Capture the cell that displays the provided text and extract its (x, y) central coordinate. 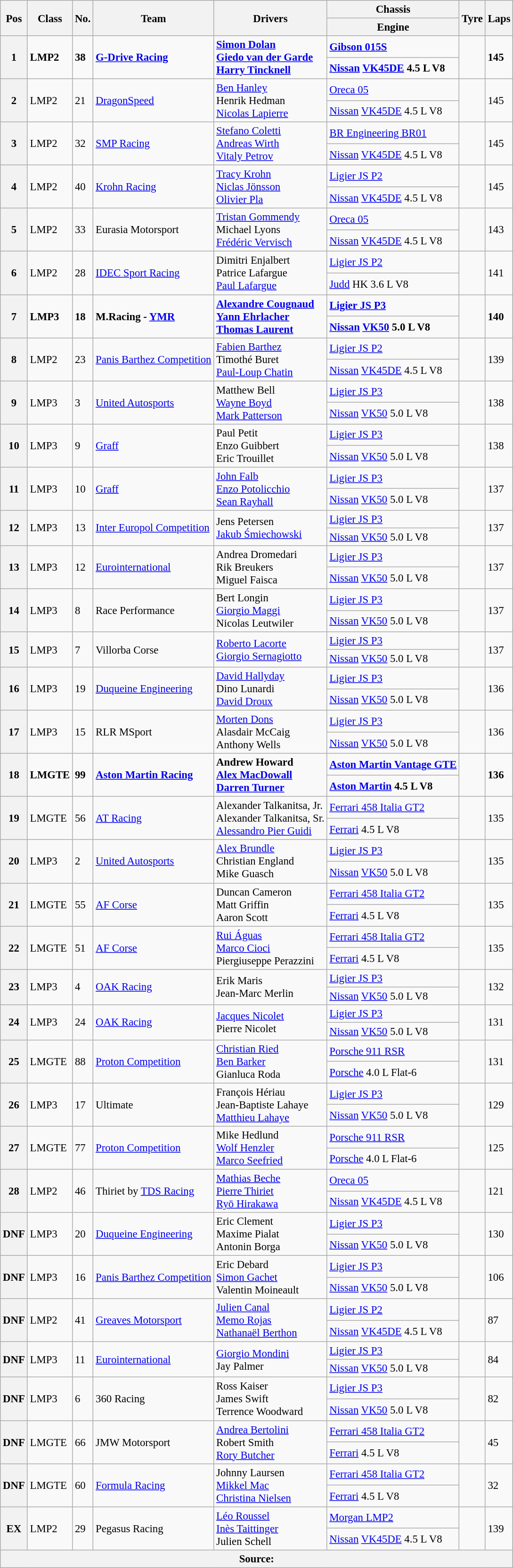
Giorgio Mondini Jay Palmer (270, 1360)
46 (83, 1191)
Morten Dons Alasdair McCaig Anthony Wells (270, 732)
AT Racing (154, 818)
33 (83, 230)
Laps (499, 18)
Tyre (472, 18)
40 (83, 187)
JMW Motorsport (154, 1442)
5 (14, 230)
25 (14, 1062)
Aston Martin Racing (154, 775)
60 (83, 1485)
Johnny Laursen Mikkel Mac Christina Nielsen (270, 1485)
132 (499, 987)
141 (499, 273)
Eurasia Motorsport (154, 230)
Thiriet by TDS Racing (154, 1191)
Race Performance (154, 610)
Andrew Howard Alex MacDowall Darren Turner (270, 775)
Roberto Lacorte Giorgio Sernagiotto (270, 650)
Krohn Racing (154, 187)
Source: (257, 1559)
Morgan LMP2 (393, 1518)
99 (83, 775)
Eric Debard Simon Gachet Valentin Moineault (270, 1277)
129 (499, 1105)
Paul Petit Enzo Guibbert Eric Trouillet (270, 445)
55 (83, 905)
Pos (14, 18)
51 (83, 948)
Eric Clement Maxime Pialat Antonin Borga (270, 1234)
Chassis (393, 9)
143 (499, 230)
RLR MSport (154, 732)
26 (14, 1105)
David Hallyday Dino Lunardi David Droux (270, 689)
Alexandre Cougnaud Yann Ehrlacher Thomas Laurent (270, 316)
Matthew Bell Wayne Boyd Mark Patterson (270, 403)
Villorba Corse (154, 650)
BR Engineering BR01 (393, 133)
EX (14, 1528)
106 (499, 1277)
Aston Martin Vantage GTE (393, 764)
Alexander Talkanitsa, Jr. Alexander Talkanitsa, Sr. Alessandro Pier Guidi (270, 818)
Jens Petersen Jakub Śmiechowski (270, 528)
38 (83, 57)
Mathias Beche Pierre Thiriet Ryō Hirakawa (270, 1191)
Mike Hedlund Wolf Henzler Marco Seefried (270, 1148)
Ross Kaiser James Swift Terrence Woodward (270, 1399)
14 (14, 610)
87 (499, 1320)
Formula Racing (154, 1485)
Tracy Krohn Niclas Jönsson Olivier Pla (270, 187)
Inter Europol Competition (154, 528)
66 (83, 1442)
121 (499, 1191)
Judd HK 3.6 L V8 (393, 284)
John Falb Enzo Potolicchio Sean Rayhall (270, 489)
130 (499, 1234)
Ben Hanley Henrik Hedman Nicolas Lapierre (270, 101)
Andrea Bertolini Robert Smith Rory Butcher (270, 1442)
Greaves Motorsport (154, 1320)
DragonSpeed (154, 101)
IDEC Sport Racing (154, 273)
88 (83, 1062)
Léo Roussel Inès Taittinger Julien Schell (270, 1528)
No. (83, 18)
Tristan Gommendy Michael Lyons Frédéric Vervisch (270, 230)
Dimitri Enjalbert Patrice Lafargue Paul Lafargue (270, 273)
Ultimate (154, 1105)
Julien Canal Memo Rojas Nathanaël Berthon (270, 1320)
125 (499, 1148)
Team (154, 18)
Pegasus Racing (154, 1528)
Rui Águas Marco Cioci Piergiuseppe Perazzini (270, 948)
Bert Longin Giorgio Maggi Nicolas Leutwiler (270, 610)
82 (499, 1399)
360 Racing (154, 1399)
84 (499, 1360)
Aston Martin 4.5 L V8 (393, 786)
45 (499, 1442)
SMP Racing (154, 144)
41 (83, 1320)
27 (14, 1148)
77 (83, 1148)
Jacques Nicolet Pierre Nicolet (270, 1023)
22 (14, 948)
M.Racing - YMR (154, 316)
Christian Ried Ben Barker Gianluca Roda (270, 1062)
Stefano Coletti Andreas Wirth Vitaly Petrov (270, 144)
Duncan Cameron Matt Griffin Aaron Scott (270, 905)
1 (14, 57)
29 (83, 1528)
Alex Brundle Christian England Mike Guasch (270, 862)
Gibson 015S (393, 47)
Simon Dolan Giedo van der Garde Harry Tincknell (270, 57)
Erik Maris Jean-Marc Merlin (270, 987)
Drivers (270, 18)
Class (50, 18)
56 (83, 818)
François Hériau Jean-Baptiste Lahaye Matthieu Lahaye (270, 1105)
Andrea Dromedari Rik Breukers Miguel Faisca (270, 567)
Fabien Barthez Timothé Buret Paul-Loup Chatin (270, 359)
140 (499, 316)
G-Drive Racing (154, 57)
Engine (393, 27)
